Pinpoint the cell where the given text exists, returning its [X, Y] midpoint coordinate. 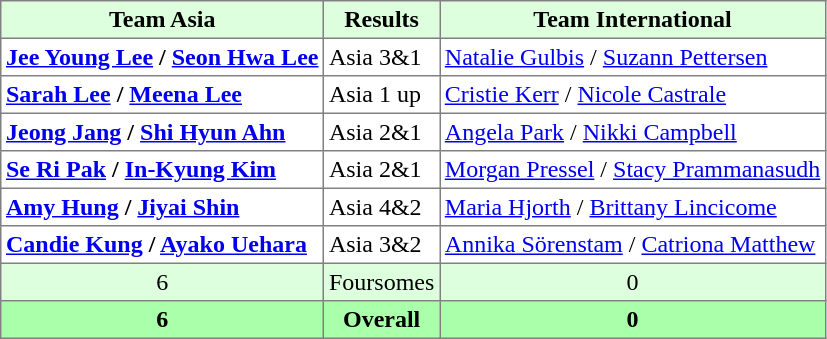
Angela Park / Nikki Campbell [633, 132]
Asia 4&2 [382, 207]
Cristie Kerr / Nicole Castrale [633, 95]
Team International [633, 20]
Asia 3&1 [382, 57]
Maria Hjorth / Brittany Lincicome [633, 207]
Asia 1 up [382, 95]
Sarah Lee / Meena Lee [162, 95]
Candie Kung / Ayako Uehara [162, 245]
Results [382, 20]
Overall [382, 320]
Se Ri Pak / In-Kyung Kim [162, 170]
Team Asia [162, 20]
Foursomes [382, 282]
Asia 3&2 [382, 245]
Morgan Pressel / Stacy Prammanasudh [633, 170]
Jee Young Lee / Seon Hwa Lee [162, 57]
Amy Hung / Jiyai Shin [162, 207]
Annika Sörenstam / Catriona Matthew [633, 245]
Jeong Jang / Shi Hyun Ahn [162, 132]
Natalie Gulbis / Suzann Pettersen [633, 57]
